Determine the (x, y) coordinate at the center of the cell enclosing the given text.  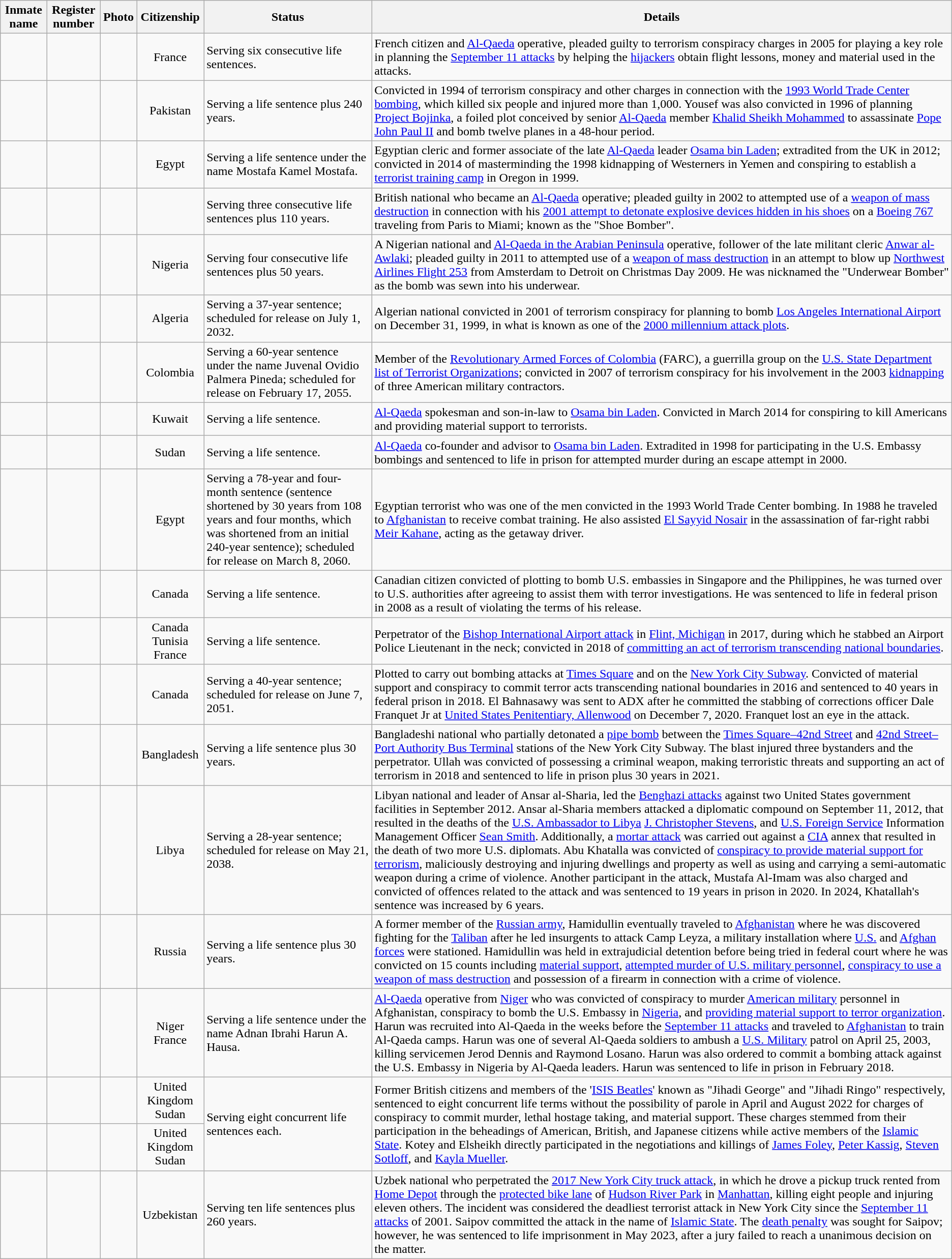
Serving a 60-year sentence under the name Juvenal Ovidio Palmera Pineda; scheduled for release on February 17, 2055. (288, 372)
Libya (170, 850)
Photo (118, 17)
Nigeria (170, 265)
Serving a 37-year sentence; scheduled for release on July 1, 2032. (288, 318)
Status (288, 17)
Sudan (170, 452)
Bangladesh (170, 755)
Uzbekistan (170, 1215)
Citizenship (170, 17)
Details (662, 17)
Kuwait (170, 419)
Algeria (170, 318)
Serving three consecutive life sentences plus 110 years. (288, 211)
Serving a life sentence under the name Adnan Ibrahi Harun A. Hausa. (288, 1033)
Serving eight concurrent life sentences each. (288, 1124)
Colombia (170, 372)
Serving ten life sentences plus 260 years. (288, 1215)
Serving six consecutive life sentences. (288, 57)
Russia (170, 952)
France (170, 57)
Serving a life sentence plus 240 years. (288, 111)
Serving a life sentence under the name Mostafa Kamel Mostafa. (288, 164)
Serving four consecutive life sentences plus 50 years. (288, 265)
Inmate name (23, 17)
Canada Tunisia France (170, 641)
Niger France (170, 1033)
Serving a 28-year sentence; scheduled for release on May 21, 2038. (288, 850)
Serving a 40-year sentence; scheduled for release on June 7, 2051. (288, 695)
Register number (74, 17)
Pakistan (170, 111)
